Return (X, Y) of the center of cell containing provided text 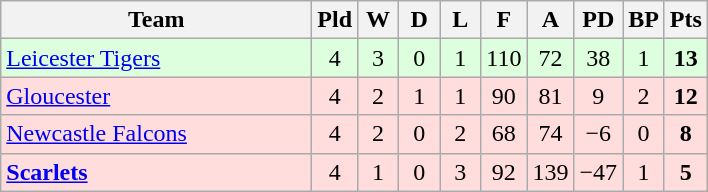
72 (550, 58)
74 (550, 134)
F (504, 20)
68 (504, 134)
38 (598, 58)
Pld (335, 20)
Gloucester (156, 96)
W (378, 20)
L (460, 20)
BP (644, 20)
Newcastle Falcons (156, 134)
8 (686, 134)
13 (686, 58)
Team (156, 20)
Scarlets (156, 172)
92 (504, 172)
139 (550, 172)
D (420, 20)
Pts (686, 20)
81 (550, 96)
90 (504, 96)
Leicester Tigers (156, 58)
12 (686, 96)
PD (598, 20)
110 (504, 58)
A (550, 20)
−47 (598, 172)
5 (686, 172)
−6 (598, 134)
9 (598, 96)
